Search for the cell housing the specified text and yield its (X, Y) center coordinate. 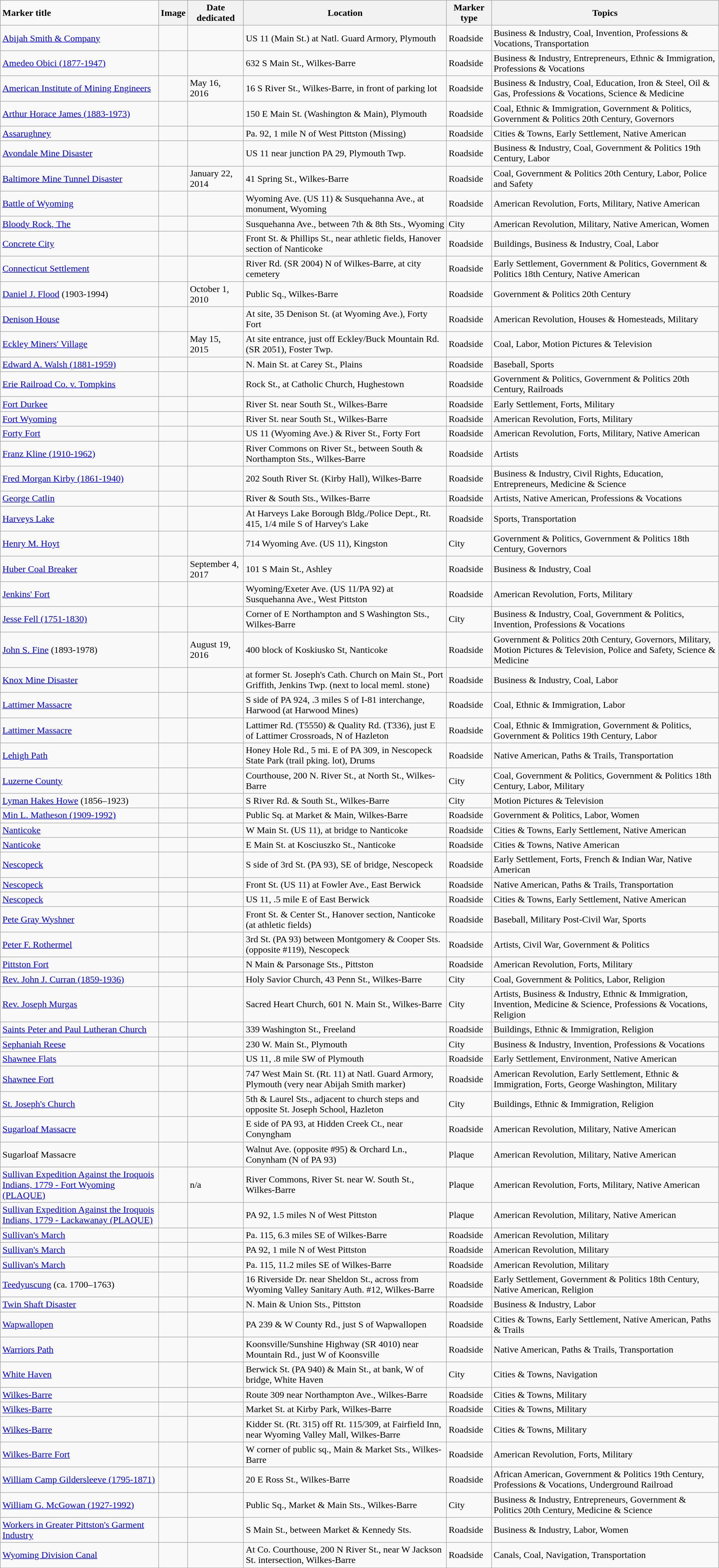
American Revolution, Military, Native American, Women (605, 224)
Business & Industry, Labor (605, 1304)
Government & Politics, Government & Politics 20th Century, Railroads (605, 384)
Sullivan Expedition Against the Iroquois Indians, 1779 - Lackawanay (PLAQUE) (80, 1215)
16 S River St., Wilkes-Barre, in front of parking lot (345, 88)
Avondale Mine Disaster (80, 153)
Workers in Greater Pittston's Garment Industry (80, 1530)
Sephaniah Reese (80, 1044)
Pa. 92, 1 mile N of West Pittston (Missing) (345, 133)
Early Settlement, Government & Politics, Government & Politics 18th Century, Native American (605, 268)
S River Rd. & South St., Wilkes-Barre (345, 801)
Fort Wyoming (80, 419)
Rev. Joseph Murgas (80, 1004)
Battle of Wyoming (80, 203)
Cities & Towns, Navigation (605, 1375)
N. Main St. at Carey St., Plains (345, 364)
Susquehanna Ave., between 7th & 8th Sts., Wyoming (345, 224)
Business & Industry, Coal, Government & Politics 19th Century, Labor (605, 153)
Location (345, 13)
Warriors Path (80, 1350)
Business & Industry, Civil Rights, Education, Entrepreneurs, Medicine & Science (605, 479)
Pittston Fort (80, 964)
Daniel J. Flood (1903-1994) (80, 294)
Arthur Horace James (1883-1973) (80, 114)
May 16, 2016 (216, 88)
American Revolution, Early Settlement, Ethnic & Immigration, Forts, George Washington, Military (605, 1079)
41 Spring St., Wilkes-Barre (345, 179)
Forty Fort (80, 434)
Wyoming Division Canal (80, 1555)
African American, Government & Politics 19th Century, Professions & Vocations, Underground Railroad (605, 1480)
Coal, Government & Politics, Labor, Religion (605, 979)
Early Settlement, Forts, Military (605, 404)
Business & Industry, Coal, Education, Iron & Steel, Oil & Gas, Professions & Vocations, Science & Medicine (605, 88)
Lehigh Path (80, 756)
Lyman Hakes Howe (1856–1923) (80, 801)
Sports, Transportation (605, 518)
Wapwallopen (80, 1324)
Early Settlement, Environment, Native American (605, 1059)
US 11 (Wyoming Ave.) & River St., Forty Fort (345, 434)
Motion Pictures & Television (605, 801)
US 11 (Main St.) at Natl. Guard Armory, Plymouth (345, 38)
Market St. at Kirby Park, Wilkes-Barre (345, 1409)
Baltimore Mine Tunnel Disaster (80, 179)
Teedyuscung (ca. 1700–1763) (80, 1284)
Twin Shaft Disaster (80, 1304)
Artists, Civil War, Government & Politics (605, 945)
Artists (605, 453)
Coal, Government & Politics 20th Century, Labor, Police and Safety (605, 179)
At site entrance, just off Eckley/Buck Mountain Rd. (SR 2051), Foster Twp. (345, 344)
230 W. Main St., Plymouth (345, 1044)
Shawnee Fort (80, 1079)
747 West Main St. (Rt. 11) at Natl. Guard Armory, Plymouth (very near Abijah Smith marker) (345, 1079)
W Main St. (US 11), at bridge to Nanticoke (345, 830)
Route 309 near Northampton Ave., Wilkes-Barre (345, 1395)
E side of PA 93, at Hidden Creek Ct., near Conyngham (345, 1129)
Public Sq., Market & Main Sts., Wilkes-Barre (345, 1505)
Jenkins' Fort (80, 594)
Holy Savior Church, 43 Penn St., Wilkes-Barre (345, 979)
Marker title (80, 13)
Harveys Lake (80, 518)
US 11, .8 mile SW of Plymouth (345, 1059)
Business & Industry, Entrepreneurs, Government & Politics 20th Century, Medicine & Science (605, 1505)
632 S Main St., Wilkes-Barre (345, 63)
Government & Politics, Government & Politics 18th Century, Governors (605, 544)
Jesse Fell (1751-1830) (80, 619)
101 S Main St., Ashley (345, 569)
N Main & Parsonage Sts., Pittston (345, 964)
Sacred Heart Church, 601 N. Main St., Wilkes-Barre (345, 1004)
Abijah Smith & Company (80, 38)
Buildings, Business & Industry, Coal, Labor (605, 244)
714 Wyoming Ave. (US 11), Kingston (345, 544)
Coal, Labor, Motion Pictures & Television (605, 344)
Corner of E Northampton and S Washington Sts., Wilkes-Barre (345, 619)
Huber Coal Breaker (80, 569)
Early Settlement, Forts, French & Indian War, Native American (605, 865)
January 22, 2014 (216, 179)
River Rd. (SR 2004) N of Wilkes-Barre, at city cemetery (345, 268)
George Catlin (80, 499)
Shawnee Flats (80, 1059)
Business & Industry, Entrepreneurs, Ethnic & Immigration, Professions & Vocations (605, 63)
Luzerne County (80, 781)
at former St. Joseph's Cath. Church on Main St., Port Griffith, Jenkins Twp. (next to local meml. stone) (345, 680)
Baseball, Military Post-Civil War, Sports (605, 919)
John S. Fine (1893-1978) (80, 650)
American Revolution, Houses & Homesteads, Military (605, 319)
W corner of public sq., Main & Market Sts., Wilkes-Barre (345, 1454)
S side of PA 924, .3 miles S of I-81 interchange, Harwood (at Harwood Mines) (345, 705)
White Haven (80, 1375)
16 Riverside Dr. near Sheldon St., across from Wyoming Valley Sanitary Auth. #12, Wilkes-Barre (345, 1284)
Business & Industry, Coal, Invention, Professions & Vocations, Transportation (605, 38)
Honey Hole Rd., 5 mi. E of PA 309, in Nescopeck State Park (trail pking. lot), Drums (345, 756)
At Harveys Lake Borough Bldg./Police Dept., Rt. 415, 1/4 mile S of Harvey's Lake (345, 518)
E Main St. at Kosciuszko St., Nanticoke (345, 845)
Image (173, 13)
At Co. Courthouse, 200 N River St., near W Jackson St. intersection, Wilkes-Barre (345, 1555)
Edward A. Walsh (1881-1959) (80, 364)
Business & Industry, Coal, Labor (605, 680)
Public Sq., Wilkes-Barre (345, 294)
Saints Peter and Paul Lutheran Church (80, 1030)
400 block of Koskiusko St, Nanticoke (345, 650)
Knox Mine Disaster (80, 680)
Wyoming/Exeter Ave. (US 11/PA 92) at Susquehanna Ave., West Pittston (345, 594)
Artists, Native American, Professions & Vocations (605, 499)
Koonsville/Sunshine Highway (SR 4010) near Mountain Rd., just W of Koonsville (345, 1350)
Front St. (US 11) at Fowler Ave., East Berwick (345, 885)
Fred Morgan Kirby (1861-1940) (80, 479)
River Commons on River St., between South & Northampton Sts., Wilkes-Barre (345, 453)
339 Washington St., Freeland (345, 1030)
Date dedicated (216, 13)
Franz Kline (1910-1962) (80, 453)
Baseball, Sports (605, 364)
Assarughney (80, 133)
Berwick St. (PA 940) & Main St., at bank, W of bridge, White Haven (345, 1375)
Business & Industry, Invention, Professions & Vocations (605, 1044)
River Commons, River St. near W. South St., Wilkes-Barre (345, 1185)
Denison House (80, 319)
Bloody Rock, The (80, 224)
Coal, Government & Politics, Government & Politics 18th Century, Labor, Military (605, 781)
20 E Ross St., Wilkes-Barre (345, 1480)
Henry M. Hoyt (80, 544)
Fort Durkee (80, 404)
Coal, Ethnic & Immigration, Labor (605, 705)
Erie Railroad Co. v. Tompkins (80, 384)
Front St. & Center St., Hanover section, Nanticoke (at athletic fields) (345, 919)
Eckley Miners' Village (80, 344)
US 11 near junction PA 29, Plymouth Twp. (345, 153)
Cities & Towns, Early Settlement, Native American, Paths & Trails (605, 1324)
Wyoming Ave. (US 11) & Susquehanna Ave., at monument, Wyoming (345, 203)
Kidder St. (Rt. 315) off Rt. 115/309, at Fairfield Inn, near Wyoming Valley Mall, Wilkes-Barre (345, 1430)
Peter F. Rothermel (80, 945)
5th & Laurel Sts., adjacent to church steps and opposite St. Joseph School, Hazleton (345, 1104)
October 1, 2010 (216, 294)
Rock St., at Catholic Church, Hughestown (345, 384)
St. Joseph's Church (80, 1104)
River & South Sts., Wilkes-Barre (345, 499)
Public Sq. at Market & Main, Wilkes-Barre (345, 815)
At site, 35 Denison St. (at Wyoming Ave.), Forty Fort (345, 319)
US 11, .5 mile E of East Berwick (345, 899)
Pete Gray Wyshner (80, 919)
Early Settlement, Government & Politics 18th Century, Native American, Religion (605, 1284)
n/a (216, 1185)
Business & Industry, Coal, Government & Politics, Invention, Professions & Vocations (605, 619)
May 15, 2015 (216, 344)
Amedeo Obici (1877-1947) (80, 63)
N. Main & Union Sts., Pittston (345, 1304)
Connecticut Settlement (80, 268)
Walnut Ave. (opposite #95) & Orchard Ln., Conynham (N of PA 93) (345, 1154)
August 19, 2016 (216, 650)
William Camp Gildersleeve (1795-1871) (80, 1480)
PA 239 & W County Rd., just S of Wapwallopen (345, 1324)
PA 92, 1.5 miles N of West Pittston (345, 1215)
Business & Industry, Labor, Women (605, 1530)
Rev. John J. Curran (1859-1936) (80, 979)
Government & Politics, Labor, Women (605, 815)
Topics (605, 13)
Marker type (469, 13)
PA 92, 1 mile N of West Pittston (345, 1250)
Cities & Towns, Native American (605, 845)
Sullivan Expedition Against the Iroquois Indians, 1779 - Fort Wyoming (PLAQUE) (80, 1185)
William G. McGowan (1927-1992) (80, 1505)
Business & Industry, Coal (605, 569)
Pa. 115, 11.2 miles SE of Wilkes-Barre (345, 1264)
Government & Politics 20th Century, Governors, Military, Motion Pictures & Television, Police and Safety, Science & Medicine (605, 650)
Coal, Ethnic & Immigration, Government & Politics, Government & Politics 19th Century, Labor (605, 730)
Concrete City (80, 244)
Government & Politics 20th Century (605, 294)
150 E Main St. (Washington & Main), Plymouth (345, 114)
Coal, Ethnic & Immigration, Government & Politics, Government & Politics 20th Century, Governors (605, 114)
Front St. & Phillips St., near athletic fields, Hanover section of Nanticoke (345, 244)
Pa. 115, 6.3 miles SE of Wilkes-Barre (345, 1235)
S Main St., between Market & Kennedy Sts. (345, 1530)
Lattimer Rd. (T5550) & Quality Rd. (T336), just E of Lattimer Crossroads, N of Hazleton (345, 730)
American Institute of Mining Engineers (80, 88)
S side of 3rd St. (PA 93), SE of bridge, Nescopeck (345, 865)
3rd St. (PA 93) between Montgomery & Cooper Sts. (opposite #119), Nescopeck (345, 945)
Min L. Matheson (1909-1992) (80, 815)
September 4, 2017 (216, 569)
Courthouse, 200 N. River St., at North St., Wilkes-Barre (345, 781)
Canals, Coal, Navigation, Transportation (605, 1555)
202 South River St. (Kirby Hall), Wilkes-Barre (345, 479)
Artists, Business & Industry, Ethnic & Immigration, Invention, Medicine & Science, Professions & Vocations, Religion (605, 1004)
Wilkes-Barre Fort (80, 1454)
